Return [x, y] of the center of cell containing provided text 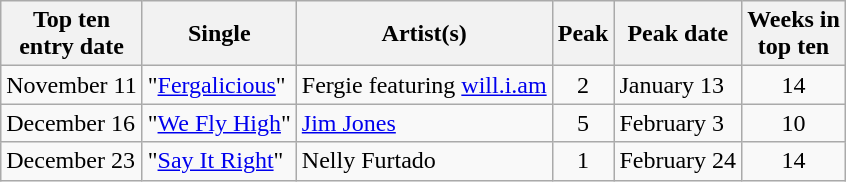
Weeks intop ten [794, 34]
1 [583, 161]
5 [583, 123]
Nelly Furtado [424, 161]
February 3 [678, 123]
2 [583, 85]
Peak date [678, 34]
January 13 [678, 85]
Single [219, 34]
"We Fly High" [219, 123]
Fergie featuring will.i.am [424, 85]
February 24 [678, 161]
Jim Jones [424, 123]
November 11 [72, 85]
"Say It Right" [219, 161]
Top tenentry date [72, 34]
10 [794, 123]
December 16 [72, 123]
"Fergalicious" [219, 85]
Artist(s) [424, 34]
December 23 [72, 161]
Peak [583, 34]
